Identify which cell holds the provided text, then report its [x, y] central coordinate. 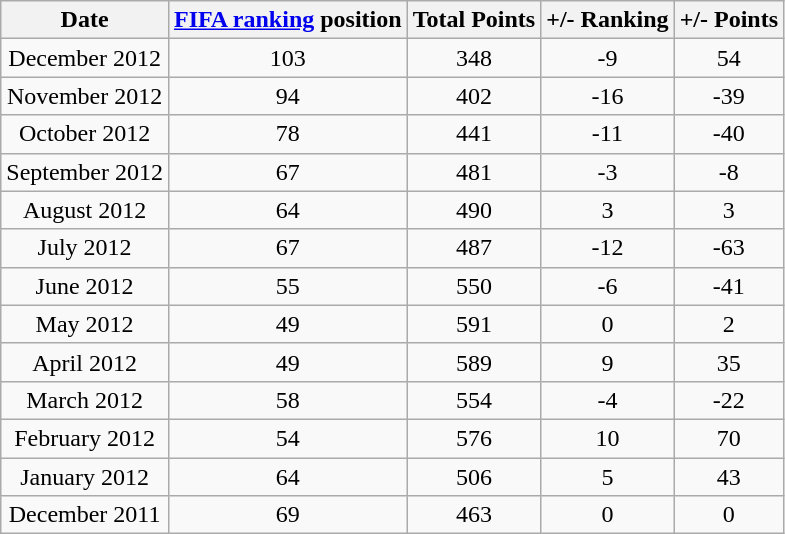
591 [474, 324]
554 [474, 400]
-12 [608, 248]
April 2012 [85, 362]
November 2012 [85, 96]
May 2012 [85, 324]
441 [474, 134]
576 [474, 438]
-9 [608, 58]
Date [85, 20]
October 2012 [85, 134]
94 [288, 96]
July 2012 [85, 248]
-39 [728, 96]
506 [474, 477]
9 [608, 362]
December 2011 [85, 515]
June 2012 [85, 286]
-41 [728, 286]
-22 [728, 400]
58 [288, 400]
69 [288, 515]
2 [728, 324]
43 [728, 477]
348 [474, 58]
78 [288, 134]
January 2012 [85, 477]
103 [288, 58]
-16 [608, 96]
550 [474, 286]
-40 [728, 134]
589 [474, 362]
August 2012 [85, 210]
10 [608, 438]
-3 [608, 172]
481 [474, 172]
-8 [728, 172]
-63 [728, 248]
+/- Points [728, 20]
490 [474, 210]
-4 [608, 400]
-11 [608, 134]
5 [608, 477]
September 2012 [85, 172]
-6 [608, 286]
487 [474, 248]
463 [474, 515]
35 [728, 362]
February 2012 [85, 438]
70 [728, 438]
December 2012 [85, 58]
March 2012 [85, 400]
402 [474, 96]
55 [288, 286]
FIFA ranking position [288, 20]
Total Points [474, 20]
+/- Ranking [608, 20]
